Scan for the cell matching the given text and deliver its (x, y) coordinate at center. 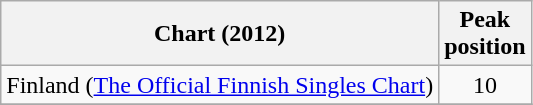
Chart (2012) (220, 34)
Finland (The Official Finnish Singles Chart) (220, 85)
Peakposition (485, 34)
10 (485, 85)
